Find where the given text appears and provide that cell's center as [X, Y] coordinate. 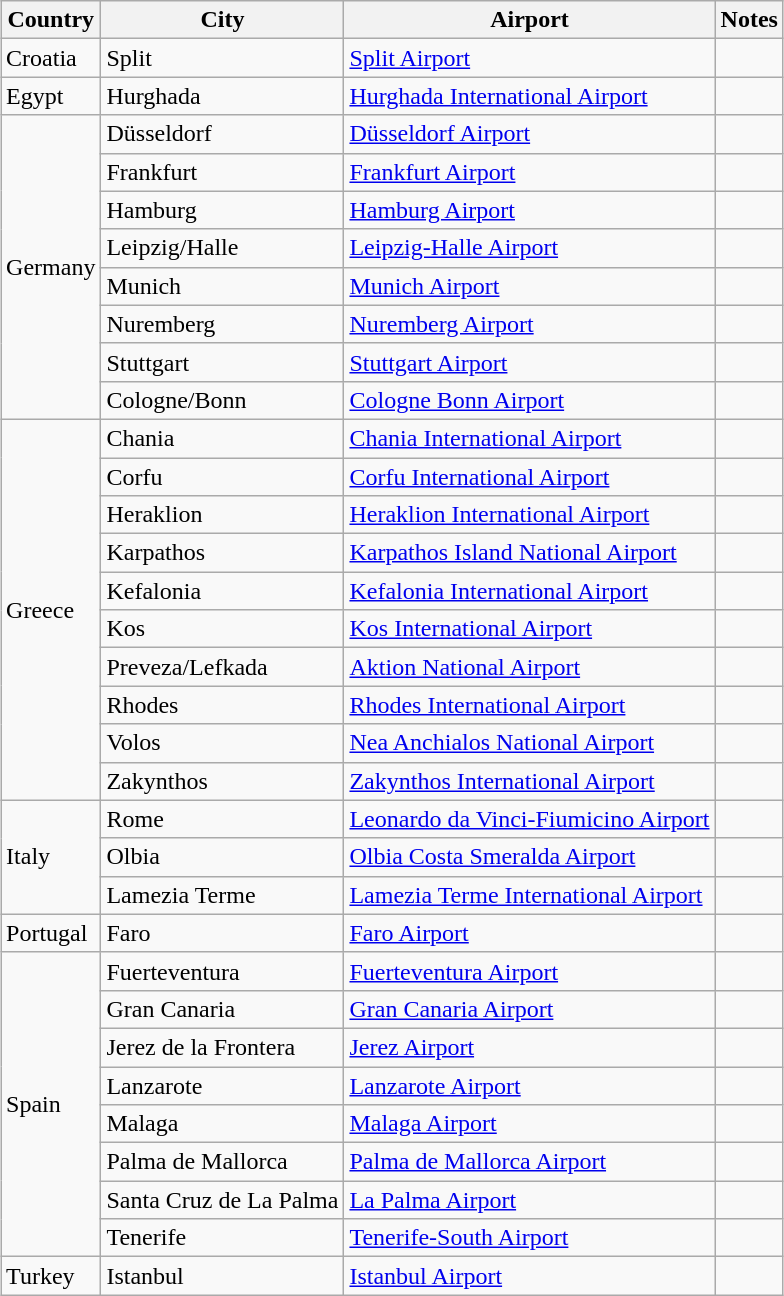
Italy [51, 857]
Gran Canaria Airport [530, 1009]
Hurghada [222, 96]
Leonardo da Vinci-Fiumicino Airport [530, 819]
Stuttgart Airport [530, 362]
Cologne/Bonn [222, 400]
Split Airport [530, 58]
Lamezia Terme [222, 895]
Chania [222, 438]
Palma de Mallorca Airport [530, 1162]
Frankfurt Airport [530, 172]
Santa Cruz de La Palma [222, 1200]
Tenerife [222, 1238]
Lanzarote Airport [530, 1085]
Karpathos Island National Airport [530, 553]
Chania International Airport [530, 438]
Hamburg Airport [530, 210]
Rome [222, 819]
Germany [51, 267]
Zakynthos [222, 781]
Lanzarote [222, 1085]
Rhodes [222, 705]
Country [51, 20]
Düsseldorf Airport [530, 134]
Kefalonia [222, 591]
Spain [51, 1104]
Nuremberg Airport [530, 324]
Preveza/Lefkada [222, 667]
La Palma Airport [530, 1200]
Leipzig/Halle [222, 248]
Split [222, 58]
Kos [222, 629]
Istanbul Airport [530, 1276]
Leipzig-Halle Airport [530, 248]
Hamburg [222, 210]
Zakynthos International Airport [530, 781]
Volos [222, 743]
Turkey [51, 1276]
Heraklion [222, 515]
Gran Canaria [222, 1009]
Malaga [222, 1124]
Greece [51, 610]
Rhodes International Airport [530, 705]
Kefalonia International Airport [530, 591]
Faro Airport [530, 933]
Egypt [51, 96]
Düsseldorf [222, 134]
Faro [222, 933]
Aktion National Airport [530, 667]
Heraklion International Airport [530, 515]
Munich Airport [530, 286]
Nea Anchialos National Airport [530, 743]
Istanbul [222, 1276]
Kos International Airport [530, 629]
Stuttgart [222, 362]
Croatia [51, 58]
Fuerteventura [222, 971]
Palma de Mallorca [222, 1162]
Frankfurt [222, 172]
Olbia [222, 857]
Tenerife-South Airport [530, 1238]
Corfu [222, 477]
Cologne Bonn Airport [530, 400]
City [222, 20]
Notes [749, 20]
Karpathos [222, 553]
Jerez de la Frontera [222, 1047]
Hurghada International Airport [530, 96]
Fuerteventura Airport [530, 971]
Lamezia Terme International Airport [530, 895]
Airport [530, 20]
Portugal [51, 933]
Nuremberg [222, 324]
Jerez Airport [530, 1047]
Olbia Costa Smeralda Airport [530, 857]
Corfu International Airport [530, 477]
Malaga Airport [530, 1124]
Munich [222, 286]
